Identify which cell holds the provided text, then report its [x, y] central coordinate. 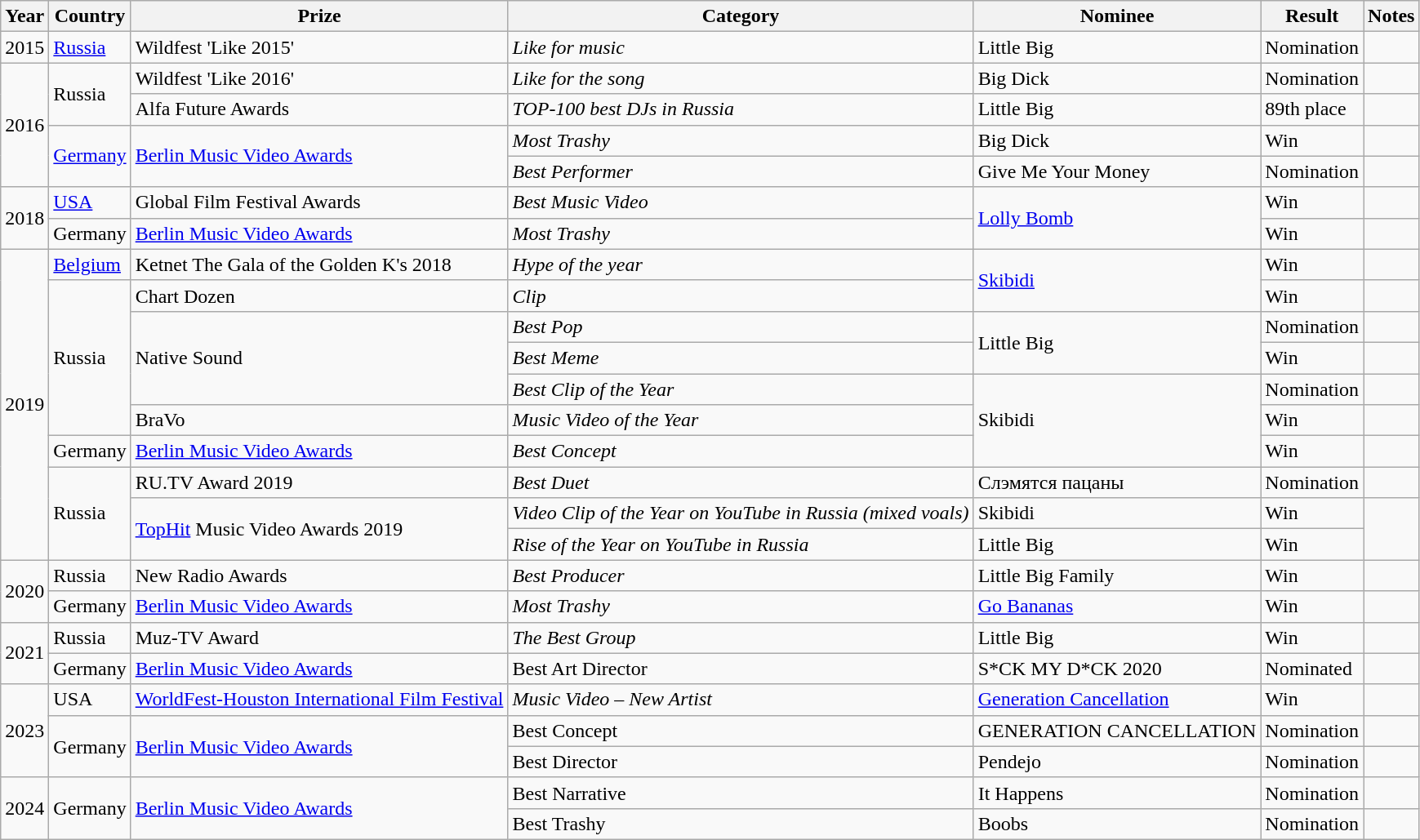
2021 [24, 653]
Like for the song [741, 78]
Notes [1391, 16]
Nominee [1117, 16]
Best Art Director [741, 669]
Best Music Video [741, 202]
Best Producer [741, 576]
2024 [24, 808]
Best Duet [741, 482]
TOP-100 best DJs in Russia [741, 109]
2018 [24, 218]
Muz-TV Award [319, 638]
89th place [1312, 109]
2023 [24, 731]
Best Trashy [741, 824]
Nominated [1312, 669]
Video Clip of the Year on YouTube in Russia (mixed voals) [741, 513]
Go Bananas [1117, 607]
Music Video of the Year [741, 420]
Best Clip of the Year [741, 389]
Alfa Future Awards [319, 109]
GENERATION CANCELLATION [1117, 731]
2015 [24, 47]
Year [24, 16]
Слэмятся пацаны [1117, 482]
Result [1312, 16]
New Radio Awards [319, 576]
Best Performer [741, 171]
RU.TV Award 2019 [319, 482]
WorldFest-Houston International Film Festival [319, 700]
2016 [24, 125]
Rise of the Year on YouTube in Russia [741, 544]
Country [90, 16]
Boobs [1117, 824]
Little Big Family [1117, 576]
2020 [24, 591]
Give Me Your Money [1117, 171]
Best Meme [741, 358]
Best Pop [741, 327]
Native Sound [319, 358]
S*CK MY D*CK 2020 [1117, 669]
Clip [741, 296]
Ketnet The Gala of the Golden K's 2018 [319, 264]
Wildfest 'Like 2016' [319, 78]
2019 [24, 405]
Chart Dozen [319, 296]
TopHit Music Video Awards 2019 [319, 529]
Global Film Festival Awards [319, 202]
Hype of the year [741, 264]
Prize [319, 16]
Generation Cancellation [1117, 700]
Pendejo [1117, 762]
Category [741, 16]
Like for music [741, 47]
Best Narrative [741, 793]
Belgium [90, 264]
BraVo [319, 420]
Wildfest 'Like 2015' [319, 47]
The Best Group [741, 638]
Lolly Bomb [1117, 218]
Best Director [741, 762]
Music Video – New Artist [741, 700]
It Happens [1117, 793]
